Pinpoint the cell where the given text exists, returning its (x, y) midpoint coordinate. 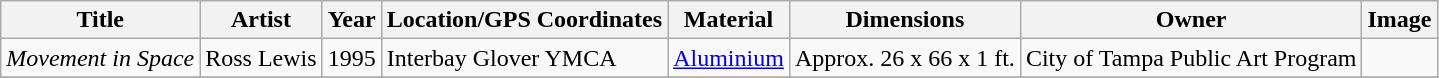
Dimensions (904, 20)
Location/GPS Coordinates (524, 20)
Artist (261, 20)
City of Tampa Public Art Program (1191, 58)
Material (729, 20)
Year (352, 20)
Owner (1191, 20)
1995 (352, 58)
Interbay Glover YMCA (524, 58)
Image (1400, 20)
Movement in Space (100, 58)
Approx. 26 x 66 x 1 ft. (904, 58)
Ross Lewis (261, 58)
Aluminium (729, 58)
Title (100, 20)
